Output the [X, Y] coordinate of the center of the cell containing the given text.  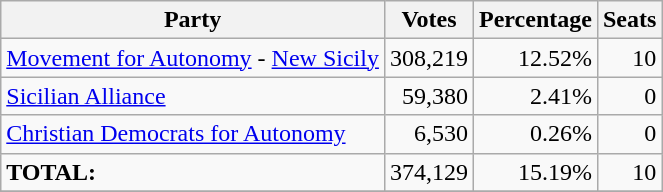
0.26% [536, 134]
2.41% [536, 96]
Sicilian Alliance [193, 96]
TOTAL: [193, 172]
59,380 [428, 96]
308,219 [428, 58]
15.19% [536, 172]
Seats [629, 20]
Movement for Autonomy - New Sicily [193, 58]
Votes [428, 20]
Christian Democrats for Autonomy [193, 134]
Party [193, 20]
374,129 [428, 172]
6,530 [428, 134]
Percentage [536, 20]
12.52% [536, 58]
